Extract the [X, Y] coordinate from the center of the cell holding the provided text.  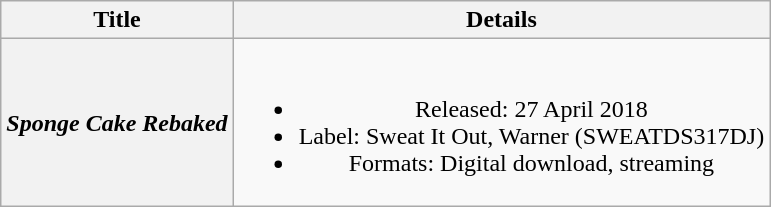
Sponge Cake Rebaked [117, 122]
Details [502, 20]
Released: 27 April 2018Label: Sweat It Out, Warner (SWEATDS317DJ)Formats: Digital download, streaming [502, 122]
Title [117, 20]
